Capture the cell that displays the provided text and extract its (x, y) central coordinate. 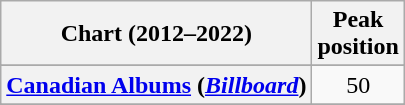
50 (358, 85)
Chart (2012–2022) (156, 34)
Canadian Albums (Billboard) (156, 85)
Peakposition (358, 34)
